Identify which cell holds the provided text, then report its [X, Y] central coordinate. 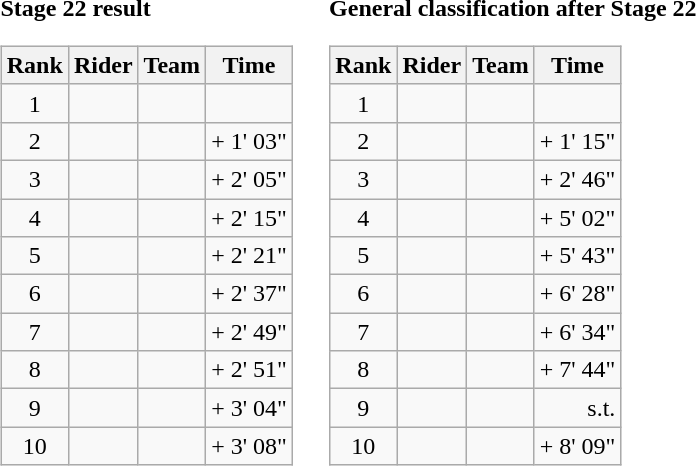
+ 2' 37" [250, 294]
+ 3' 08" [250, 446]
+ 5' 43" [578, 256]
s.t. [578, 408]
+ 6' 34" [578, 332]
+ 5' 02" [578, 217]
+ 6' 28" [578, 294]
+ 2' 15" [250, 217]
+ 7' 44" [578, 370]
+ 8' 09" [578, 446]
+ 2' 46" [578, 179]
+ 1' 03" [250, 141]
+ 2' 51" [250, 370]
+ 2' 05" [250, 179]
+ 1' 15" [578, 141]
+ 2' 49" [250, 332]
+ 2' 21" [250, 256]
+ 3' 04" [250, 408]
